Return (X, Y) of the center of cell containing provided text 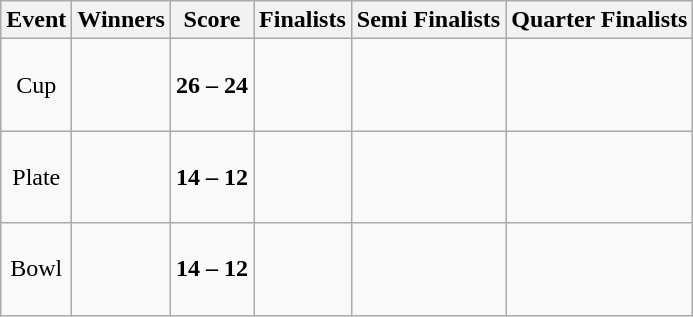
Finalists (303, 20)
Bowl (36, 269)
Cup (36, 85)
Score (212, 20)
Quarter Finalists (600, 20)
Winners (122, 20)
Plate (36, 177)
Semi Finalists (428, 20)
26 – 24 (212, 85)
Event (36, 20)
